Return the [X, Y] coordinate for the center point of the cell that contains the specified text.  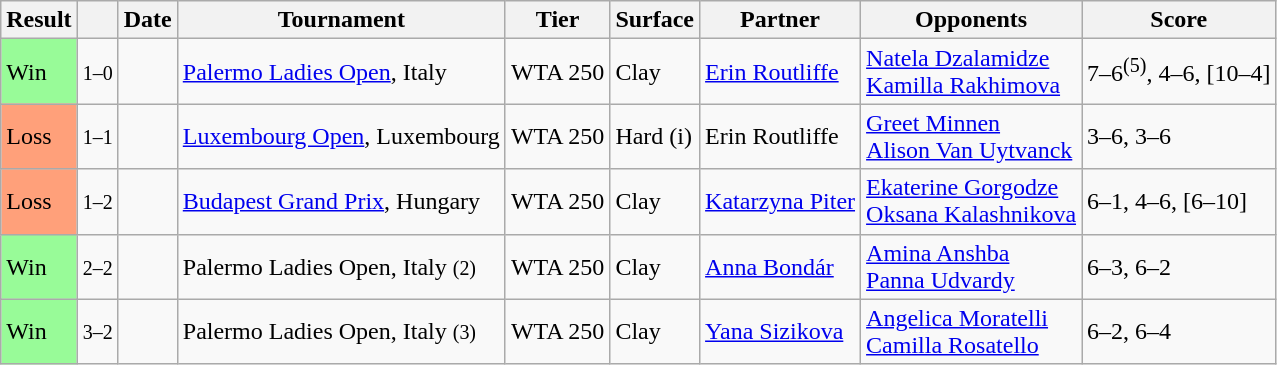
6–2, 6–4 [1179, 332]
Amina Anshba Panna Udvardy [972, 266]
Anna Bondár [780, 266]
3–2 [98, 332]
Luxembourg Open, Luxembourg [341, 136]
Angelica Moratelli Camilla Rosatello [972, 332]
1–0 [98, 72]
6–1, 4–6, [6–10] [1179, 202]
Result [39, 20]
Budapest Grand Prix, Hungary [341, 202]
Palermo Ladies Open, Italy (3) [341, 332]
Katarzyna Piter [780, 202]
Tier [557, 20]
Opponents [972, 20]
Natela Dzalamidze Kamilla Rakhimova [972, 72]
1–1 [98, 136]
7–6(5), 4–6, [10–4] [1179, 72]
2–2 [98, 266]
Date [148, 20]
Yana Sizikova [780, 332]
Palermo Ladies Open, Italy (2) [341, 266]
Palermo Ladies Open, Italy [341, 72]
Ekaterine Gorgodze Oksana Kalashnikova [972, 202]
3–6, 3–6 [1179, 136]
Surface [655, 20]
Greet Minnen Alison Van Uytvanck [972, 136]
Hard (i) [655, 136]
Score [1179, 20]
Tournament [341, 20]
1–2 [98, 202]
Partner [780, 20]
6–3, 6–2 [1179, 266]
